Find where the given text appears and provide that cell's center as [X, Y] coordinate. 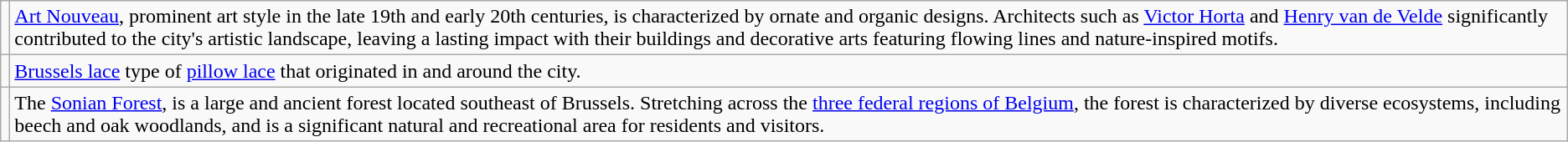
Brussels lace type of pillow lace that originated in and around the city. [789, 71]
